Output the [X, Y] coordinate of the center of the cell containing the given text.  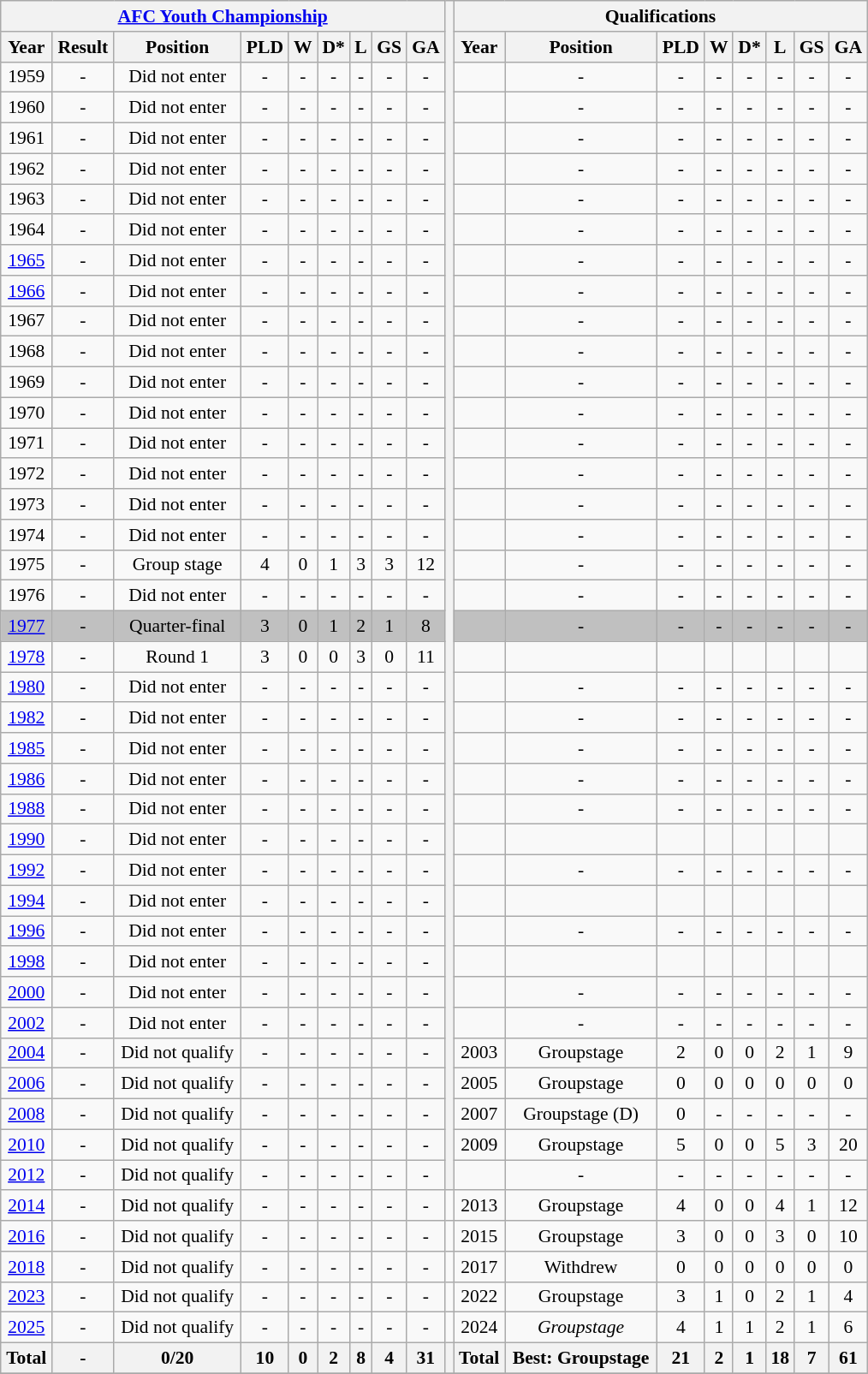
2007 [479, 1115]
Groupstage (D) [581, 1115]
1994 [27, 901]
1978 [27, 657]
1976 [27, 596]
2015 [479, 1236]
7 [812, 1359]
2014 [27, 1206]
1971 [27, 443]
2002 [27, 1023]
2008 [27, 1115]
1960 [27, 108]
1961 [27, 139]
1974 [27, 535]
1992 [27, 871]
Withdrew [581, 1267]
2025 [27, 1328]
1985 [27, 748]
2022 [479, 1297]
1986 [27, 779]
1977 [27, 627]
2017 [479, 1267]
1965 [27, 260]
1988 [27, 809]
2005 [479, 1084]
1959 [27, 77]
Best: Groupstage [581, 1359]
1962 [27, 169]
Result [83, 47]
1980 [27, 687]
2010 [27, 1145]
AFC Youth Championship [223, 16]
18 [781, 1359]
1972 [27, 474]
1982 [27, 718]
2013 [479, 1206]
2023 [27, 1297]
2006 [27, 1084]
1998 [27, 962]
61 [849, 1359]
1966 [27, 291]
Qualifications [661, 16]
1996 [27, 931]
20 [849, 1145]
9 [849, 1053]
2018 [27, 1267]
2009 [479, 1145]
1975 [27, 565]
2024 [479, 1328]
1964 [27, 230]
2003 [479, 1053]
2012 [27, 1175]
1970 [27, 413]
2004 [27, 1053]
11 [425, 657]
1963 [27, 199]
1967 [27, 321]
2000 [27, 992]
2016 [27, 1236]
Group stage [178, 565]
0/20 [178, 1359]
1968 [27, 352]
1973 [27, 504]
21 [681, 1359]
1969 [27, 383]
31 [425, 1359]
Quarter-final [178, 627]
Round 1 [178, 657]
1990 [27, 840]
6 [849, 1328]
